Output the (X, Y) coordinate of the center of the cell containing the given text.  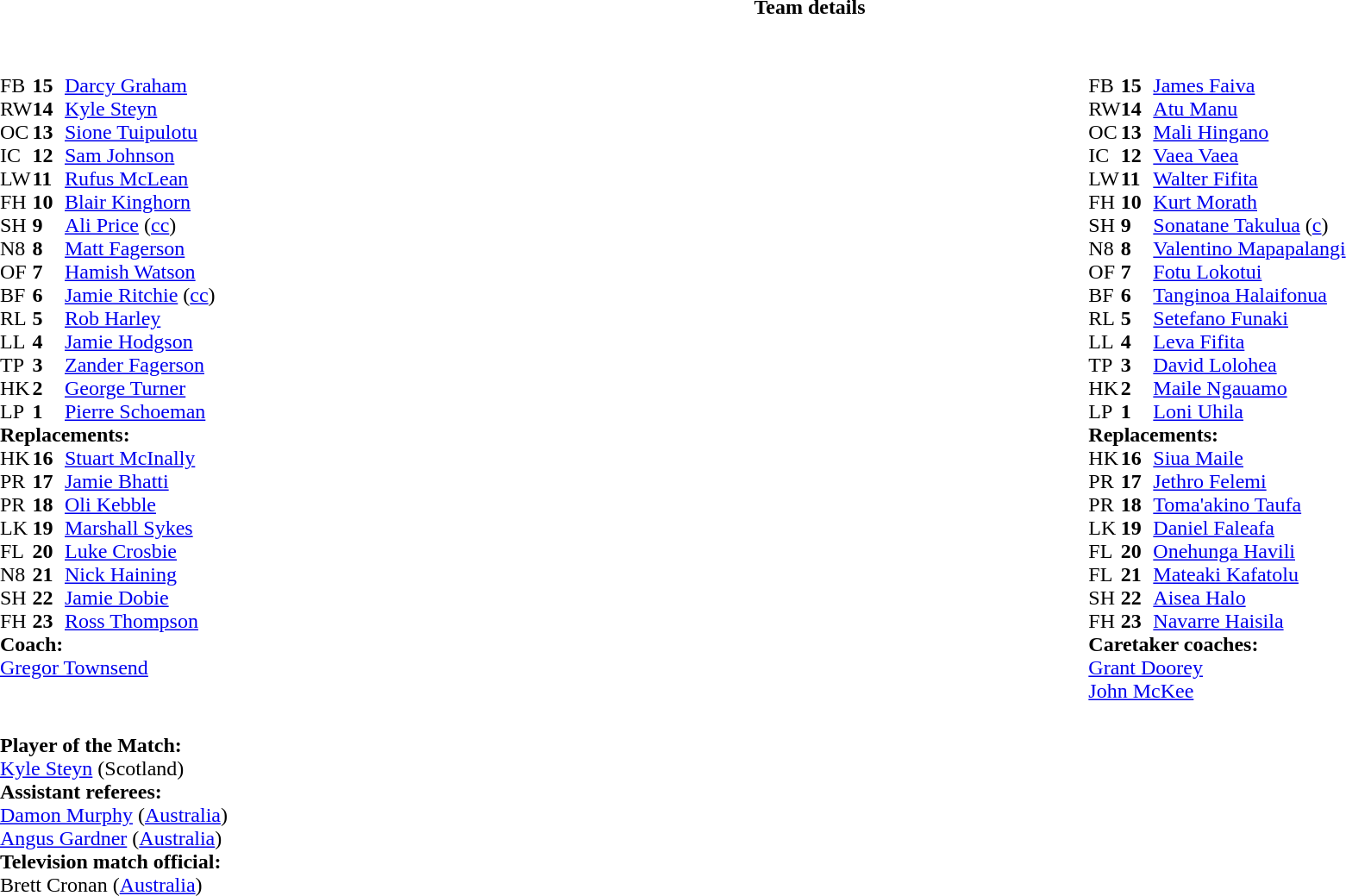
Setefano Funaki (1249, 319)
Caretaker coaches: (1217, 645)
Rob Harley (140, 319)
Kurt Morath (1249, 202)
Ali Price (cc) (140, 226)
James Faiva (1249, 86)
Tanginoa Halaifonua (1249, 295)
Aisea Halo (1249, 598)
Nick Haining (140, 574)
Atu Manu (1249, 109)
Onehunga Havili (1249, 552)
Zander Fagerson (140, 366)
Jamie Ritchie (cc) (140, 295)
Oli Kebble (140, 505)
Maile Ngauamo (1249, 388)
Mali Hingano (1249, 133)
Jamie Dobie (140, 598)
Leva Fifita (1249, 341)
Sonatane Takulua (c) (1249, 226)
Grant Doorey John McKee (1217, 680)
George Turner (140, 388)
Mateaki Kafatolu (1249, 574)
Matt Fagerson (140, 248)
Jamie Bhatti (140, 481)
Darcy Graham (140, 86)
Rufus McLean (140, 179)
Navarre Haisila (1249, 621)
Gregor Townsend (108, 667)
Daniel Faleafa (1249, 528)
Coach: (108, 645)
Toma'akino Taufa (1249, 505)
Fotu Lokotui (1249, 273)
Blair Kinghorn (140, 202)
Walter Fifita (1249, 179)
Valentino Mapapalangi (1249, 248)
Sam Johnson (140, 155)
Sione Tuipulotu (140, 133)
Jamie Hodgson (140, 341)
Marshall Sykes (140, 528)
Siua Maile (1249, 459)
Hamish Watson (140, 273)
Pierre Schoeman (140, 412)
Luke Crosbie (140, 552)
Ross Thompson (140, 621)
Vaea Vaea (1249, 155)
Kyle Steyn (140, 109)
Loni Uhila (1249, 412)
David Lolohea (1249, 366)
Jethro Felemi (1249, 481)
Stuart McInally (140, 459)
